From the cell containing the given text, extract its center point as [X, Y] coordinate. 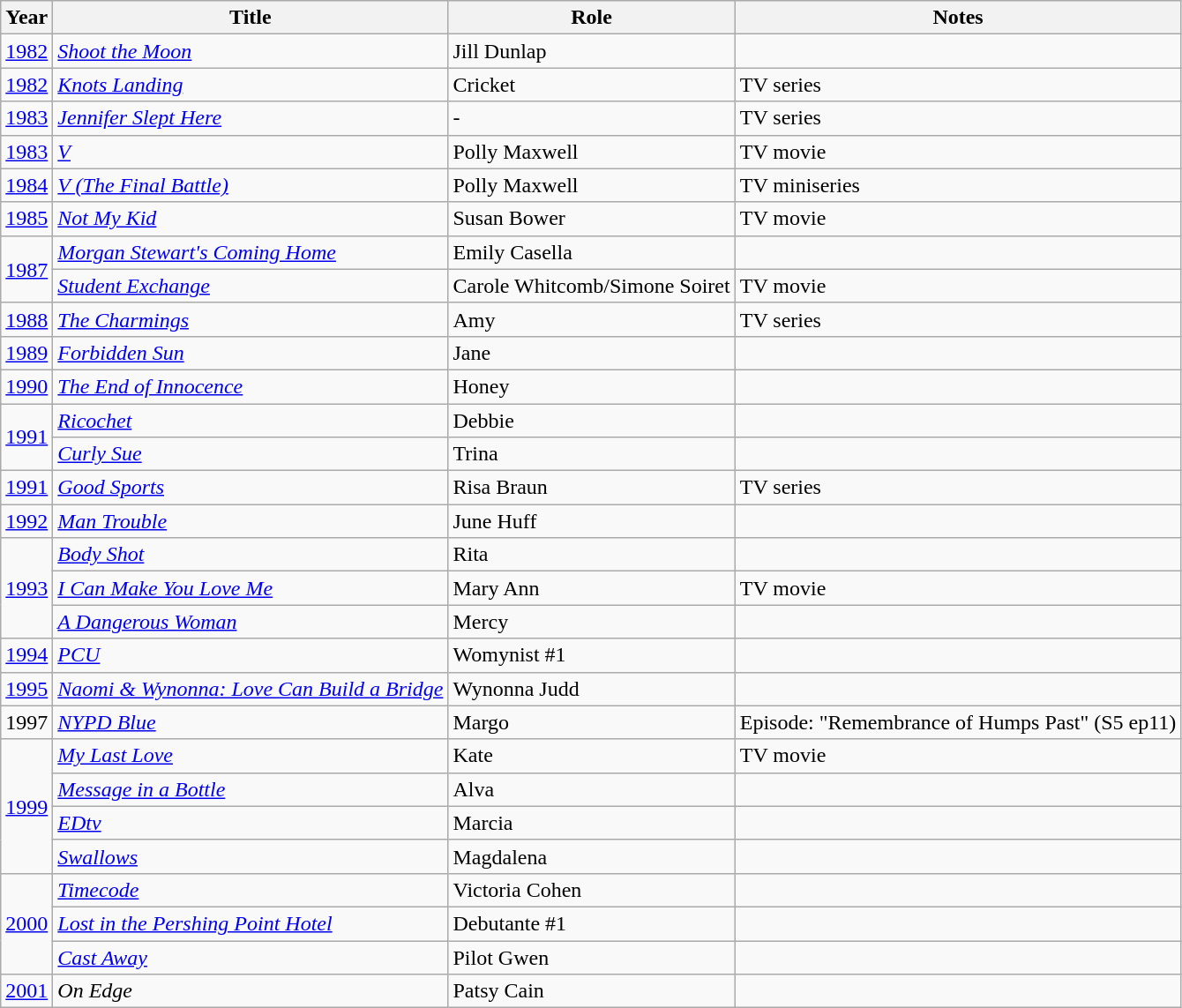
Ricochet [251, 421]
1992 [26, 521]
The End of Innocence [251, 386]
Victoria Cohen [591, 890]
1995 [26, 689]
Carole Whitcomb/Simone Soiret [591, 286]
NYPD Blue [251, 722]
2001 [26, 991]
Mercy [591, 622]
- [591, 118]
Emily Casella [591, 252]
Amy [591, 319]
Not My Kid [251, 219]
1988 [26, 319]
1994 [26, 655]
Magdalena [591, 856]
Debbie [591, 421]
Jane [591, 353]
PCU [251, 655]
1989 [26, 353]
Cast Away [251, 957]
Cricket [591, 85]
Marcia [591, 823]
1985 [26, 219]
Alva [591, 789]
V [251, 152]
I Can Make You Love Me [251, 588]
Pilot Gwen [591, 957]
1999 [26, 806]
A Dangerous Woman [251, 622]
Title [251, 18]
Lost in the Pershing Point Hotel [251, 923]
Risa Braun [591, 488]
Patsy Cain [591, 991]
Good Sports [251, 488]
1990 [26, 386]
Mary Ann [591, 588]
TV miniseries [958, 185]
Role [591, 18]
On Edge [251, 991]
EDtv [251, 823]
Naomi & Wynonna: Love Can Build a Bridge [251, 689]
Notes [958, 18]
V (The Final Battle) [251, 185]
June Huff [591, 521]
Margo [591, 722]
Curly Sue [251, 454]
Kate [591, 756]
Student Exchange [251, 286]
Body Shot [251, 555]
Jill Dunlap [591, 51]
Rita [591, 555]
Wynonna Judd [591, 689]
My Last Love [251, 756]
Honey [591, 386]
Message in a Bottle [251, 789]
Trina [591, 454]
The Charmings [251, 319]
Womynist #1 [591, 655]
1993 [26, 588]
Debutante #1 [591, 923]
1997 [26, 722]
1984 [26, 185]
Year [26, 18]
2000 [26, 923]
1987 [26, 269]
Shoot the Moon [251, 51]
Jennifer Slept Here [251, 118]
Swallows [251, 856]
Man Trouble [251, 521]
Knots Landing [251, 85]
Timecode [251, 890]
Forbidden Sun [251, 353]
Susan Bower [591, 219]
Morgan Stewart's Coming Home [251, 252]
Episode: "Remembrance of Humps Past" (S5 ep11) [958, 722]
